Determine the [x, y] coordinate at the center of the cell enclosing the given text.  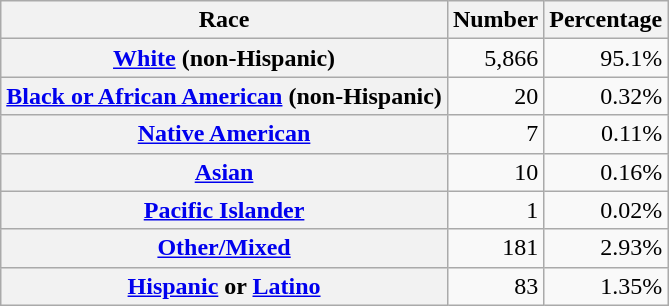
Race [224, 20]
Black or African American (non-Hispanic) [224, 96]
1 [495, 210]
Asian [224, 172]
2.93% [606, 248]
Other/Mixed [224, 248]
0.02% [606, 210]
10 [495, 172]
0.11% [606, 134]
7 [495, 134]
White (non-Hispanic) [224, 58]
20 [495, 96]
181 [495, 248]
Percentage [606, 20]
Native American [224, 134]
Hispanic or Latino [224, 286]
Pacific Islander [224, 210]
5,866 [495, 58]
95.1% [606, 58]
0.16% [606, 172]
1.35% [606, 286]
83 [495, 286]
Number [495, 20]
0.32% [606, 96]
